Provide the (X, Y) coordinate of the cell's center where the given text is located.  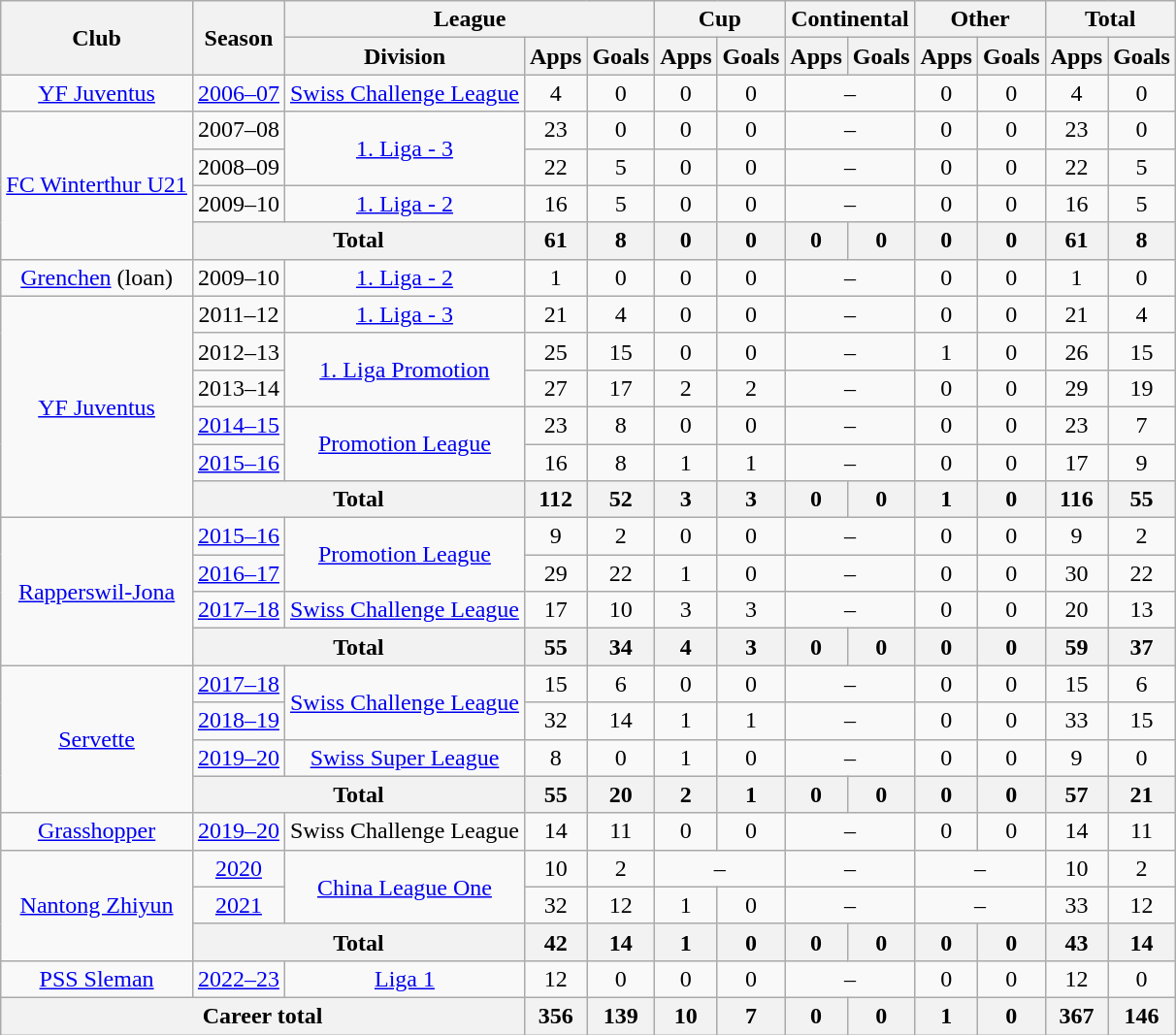
37 (1142, 647)
League (470, 19)
139 (621, 1016)
2016–17 (239, 573)
Division (404, 56)
1. Liga Promotion (404, 370)
112 (555, 500)
30 (1076, 573)
13 (1142, 610)
356 (555, 1016)
2007–08 (239, 130)
43 (1076, 942)
Rapperswil-Jona (97, 592)
Servette (97, 739)
2006–07 (239, 93)
2021 (239, 905)
Career total (263, 1016)
Swiss Super League (404, 758)
Continental (850, 19)
China League One (404, 887)
42 (555, 942)
2020 (239, 868)
Cup (720, 19)
Grenchen (loan) (97, 277)
116 (1076, 500)
2012–13 (239, 351)
2022–23 (239, 979)
26 (1076, 351)
34 (621, 647)
Grasshopper (97, 831)
Season (239, 38)
Liga 1 (404, 979)
19 (1142, 388)
2013–14 (239, 388)
PSS Sleman (97, 979)
27 (555, 388)
Other (980, 19)
146 (1142, 1016)
367 (1076, 1016)
2018–19 (239, 721)
Club (97, 38)
25 (555, 351)
Nantong Zhiyun (97, 905)
59 (1076, 647)
FC Winterthur U21 (97, 185)
52 (621, 500)
2014–15 (239, 425)
2008–09 (239, 167)
2011–12 (239, 314)
57 (1076, 794)
